Output the (x, y) coordinate of the center of the cell containing the given text.  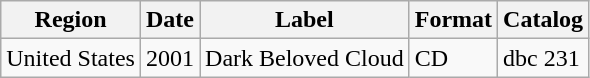
Catalog (544, 20)
dbc 231 (544, 58)
Date (170, 20)
Format (453, 20)
CD (453, 58)
2001 (170, 58)
United States (71, 58)
Region (71, 20)
Label (305, 20)
Dark Beloved Cloud (305, 58)
